Determine the [X, Y] coordinate at the center of the cell enclosing the given text.  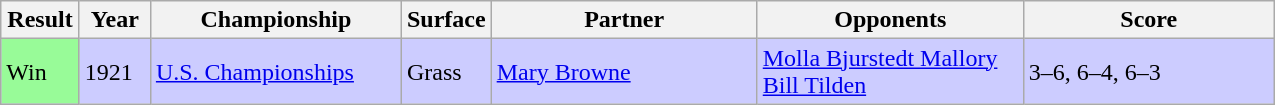
Opponents [890, 20]
Championship [276, 20]
Molla Bjurstedt Mallory Bill Tilden [890, 72]
Surface [446, 20]
Partner [624, 20]
Score [1148, 20]
Year [114, 20]
Mary Browne [624, 72]
3–6, 6–4, 6–3 [1148, 72]
Grass [446, 72]
U.S. Championships [276, 72]
Win [40, 72]
1921 [114, 72]
Result [40, 20]
